Scan for the cell matching the given text and deliver its (X, Y) coordinate at center. 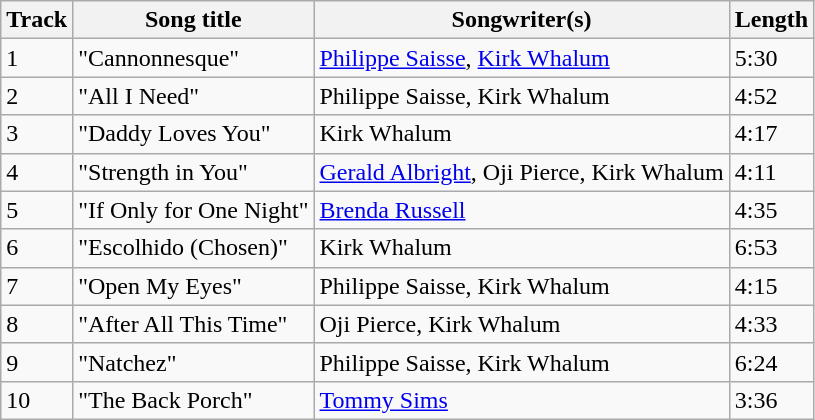
5 (37, 210)
10 (37, 400)
9 (37, 362)
"After All This Time" (194, 324)
4 (37, 172)
8 (37, 324)
Gerald Albright, Oji Pierce, Kirk Whalum (522, 172)
Song title (194, 20)
3:36 (771, 400)
Track (37, 20)
"Daddy Loves You" (194, 134)
"If Only for One Night" (194, 210)
6:24 (771, 362)
4:33 (771, 324)
Brenda Russell (522, 210)
4:15 (771, 286)
4:11 (771, 172)
4:52 (771, 96)
4:17 (771, 134)
"Natchez" (194, 362)
Tommy Sims (522, 400)
Length (771, 20)
"All I Need" (194, 96)
Oji Pierce, Kirk Whalum (522, 324)
"Escolhido (Chosen)" (194, 248)
"The Back Porch" (194, 400)
Songwriter(s) (522, 20)
2 (37, 96)
"Strength in You" (194, 172)
"Open My Eyes" (194, 286)
5:30 (771, 58)
"Cannonnesque" (194, 58)
3 (37, 134)
7 (37, 286)
6:53 (771, 248)
1 (37, 58)
6 (37, 248)
4:35 (771, 210)
